Detect which cell encompasses the target text, then output its [X, Y] center coordinate. 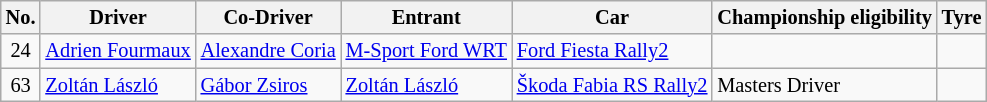
Entrant [426, 17]
Tyre [962, 17]
M-Sport Ford WRT [426, 51]
Adrien Fourmaux [118, 51]
Ford Fiesta Rally2 [612, 51]
No. [21, 17]
Championship eligibility [824, 17]
Masters Driver [824, 85]
63 [21, 85]
24 [21, 51]
Co-Driver [268, 17]
Driver [118, 17]
Alexandre Coria [268, 51]
Gábor Zsiros [268, 85]
Škoda Fabia RS Rally2 [612, 85]
Car [612, 17]
